Extract the (X, Y) coordinate from the center of the cell holding the provided text.  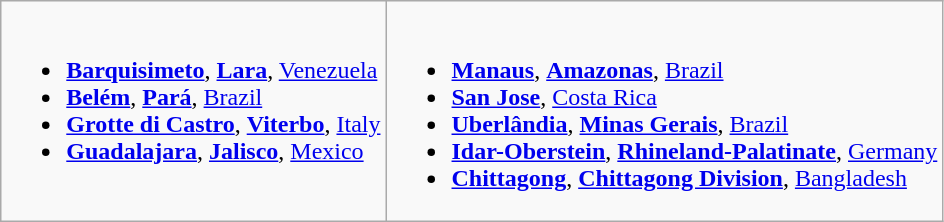
Barquisimeto, Lara, Venezuela Belém, Pará, Brazil Grotte di Castro, Viterbo, Italy Guadalajara, Jalisco, Mexico (194, 112)
